Capture the cell that displays the provided text and extract its (x, y) central coordinate. 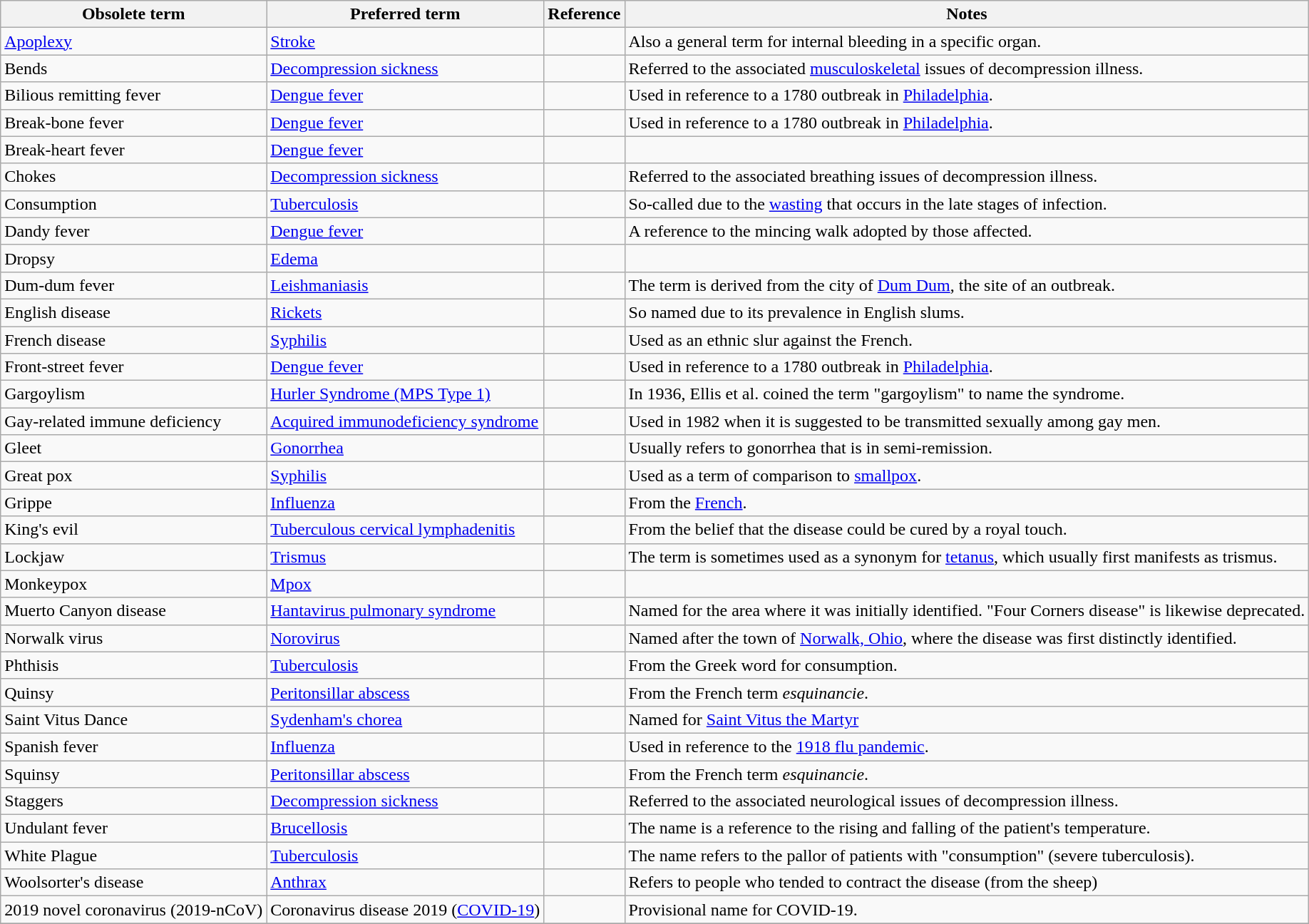
Referred to the associated neurological issues of decompression illness. (967, 801)
Break-bone fever (134, 123)
Break-heart fever (134, 150)
Front-street fever (134, 367)
Anthrax (405, 883)
Staggers (134, 801)
Tuberculous cervical lymphadenitis (405, 530)
Hurler Syndrome (MPS Type 1) (405, 394)
Quinsy (134, 692)
Referred to the associated breathing issues of decompression illness. (967, 177)
Used in 1982 when it is suggested to be transmitted sexually among gay men. (967, 421)
Also a general term for internal bleeding in a specific organ. (967, 41)
Great pox (134, 476)
From the belief that the disease could be cured by a royal touch. (967, 530)
Squinsy (134, 774)
Reference (585, 14)
Chokes (134, 177)
Used as an ethnic slur against the French. (967, 340)
Dropsy (134, 258)
The name is a reference to the rising and falling of the patient's temperature. (967, 828)
So-called due to the wasting that occurs in the late stages of infection. (967, 204)
Saint Vitus Dance (134, 719)
Provisional name for COVID-19. (967, 910)
Named for Saint Vitus the Martyr (967, 719)
Referred to the associated musculoskeletal issues of decompression illness. (967, 68)
Sydenham's chorea (405, 719)
Bilious remitting fever (134, 96)
Apoplexy (134, 41)
Gleet (134, 448)
Named for the area where it was initially identified. "Four Corners disease" is likewise deprecated. (967, 611)
Named after the town of Norwalk, Ohio, where the disease was first distinctly identified. (967, 638)
Trismus (405, 557)
In 1936, Ellis et al. coined the term "gargoylism" to name the syndrome. (967, 394)
Woolsorter's disease (134, 883)
Coronavirus disease 2019 (COVID-19) (405, 910)
Hantavirus pulmonary syndrome (405, 611)
Leishmaniasis (405, 285)
Phthisis (134, 665)
Dum-dum fever (134, 285)
Gargoylism (134, 394)
From the Greek word for consumption. (967, 665)
The name refers to the pallor of patients with "consumption" (severe tuberculosis). (967, 856)
Edema (405, 258)
So named due to its prevalence in English slums. (967, 312)
Norovirus (405, 638)
Monkeypox (134, 584)
Mpox (405, 584)
Refers to people who tended to contract the disease (from the sheep) (967, 883)
French disease (134, 340)
2019 novel coronavirus (2019-nCoV) (134, 910)
Acquired immunodeficiency syndrome (405, 421)
Norwalk virus (134, 638)
Rickets (405, 312)
White Plague (134, 856)
Notes (967, 14)
A reference to the mincing walk adopted by those affected. (967, 231)
Gonorrhea (405, 448)
Gay-related immune deficiency (134, 421)
Preferred term (405, 14)
English disease (134, 312)
Used as a term of comparison to smallpox. (967, 476)
From the French. (967, 503)
Undulant fever (134, 828)
Usually refers to gonorrhea that is in semi-remission. (967, 448)
The term is derived from the city of Dum Dum, the site of an outbreak. (967, 285)
Lockjaw (134, 557)
Stroke (405, 41)
Muerto Canyon disease (134, 611)
Obsolete term (134, 14)
Spanish fever (134, 746)
Grippe (134, 503)
Brucellosis (405, 828)
Bends (134, 68)
The term is sometimes used as a synonym for tetanus, which usually first manifests as trismus. (967, 557)
Used in reference to the 1918 flu pandemic. (967, 746)
Consumption (134, 204)
King's evil (134, 530)
Dandy fever (134, 231)
